Return (x, y) of the center of cell containing provided text 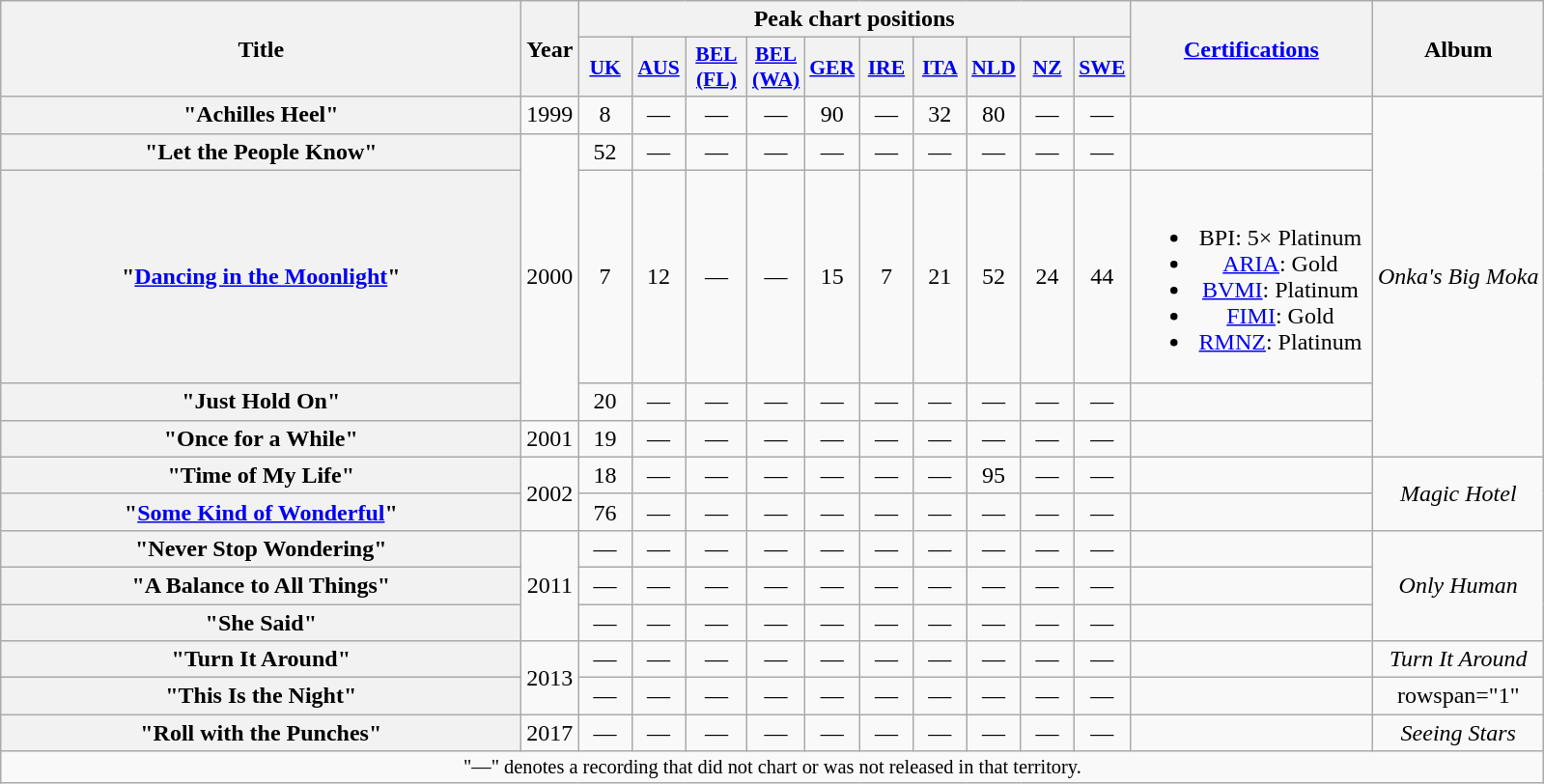
IRE (886, 68)
21 (940, 276)
SWE (1102, 68)
95 (994, 475)
"Just Hold On" (261, 402)
90 (832, 115)
Magic Hotel (1458, 493)
18 (604, 475)
2013 (550, 678)
15 (832, 276)
"Roll with the Punches" (261, 733)
2000 (550, 276)
NZ (1047, 68)
Year (550, 48)
2001 (550, 438)
32 (940, 115)
BPI: 5× PlatinumARIA: GoldBVMI: PlatinumFIMI: GoldRMNZ: Platinum (1251, 276)
BEL(FL) (716, 68)
Onka's Big Moka (1458, 276)
Peak chart positions (855, 19)
19 (604, 438)
BEL(WA) (776, 68)
8 (604, 115)
"—" denotes a recording that did not chart or was not released in that territory. (772, 768)
1999 (550, 115)
AUS (659, 68)
2011 (550, 585)
"Achilles Heel" (261, 115)
Only Human (1458, 585)
2002 (550, 493)
"Let the People Know" (261, 152)
UK (604, 68)
"Some Kind of Wonderful" (261, 512)
"Never Stop Wondering" (261, 548)
Turn It Around (1458, 659)
80 (994, 115)
Album (1458, 48)
"This Is the Night" (261, 696)
"Once for a While" (261, 438)
NLD (994, 68)
"She Said" (261, 623)
"Dancing in the Moonlight" (261, 276)
rowspan="1" (1458, 696)
Seeing Stars (1458, 733)
44 (1102, 276)
12 (659, 276)
"Time of My Life" (261, 475)
ITA (940, 68)
GER (832, 68)
76 (604, 512)
"A Balance to All Things" (261, 585)
2017 (550, 733)
Certifications (1251, 48)
20 (604, 402)
24 (1047, 276)
Title (261, 48)
"Turn It Around" (261, 659)
